Output the (X, Y) coordinate of the center of the cell containing the given text.  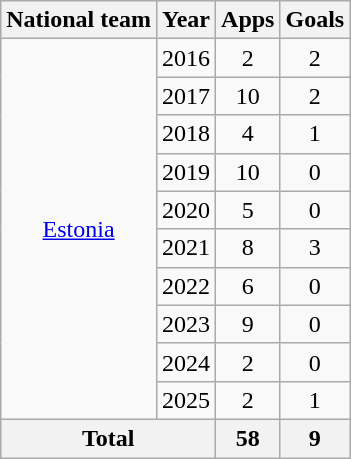
Total (108, 438)
2016 (186, 58)
2024 (186, 362)
2017 (186, 96)
3 (315, 248)
2025 (186, 400)
2023 (186, 324)
2019 (186, 172)
Goals (315, 20)
Estonia (79, 230)
58 (248, 438)
4 (248, 134)
2018 (186, 134)
Apps (248, 20)
National team (79, 20)
5 (248, 210)
8 (248, 248)
Year (186, 20)
2020 (186, 210)
2021 (186, 248)
6 (248, 286)
2022 (186, 286)
